Extract the [X, Y] coordinate from the center of the cell holding the provided text.  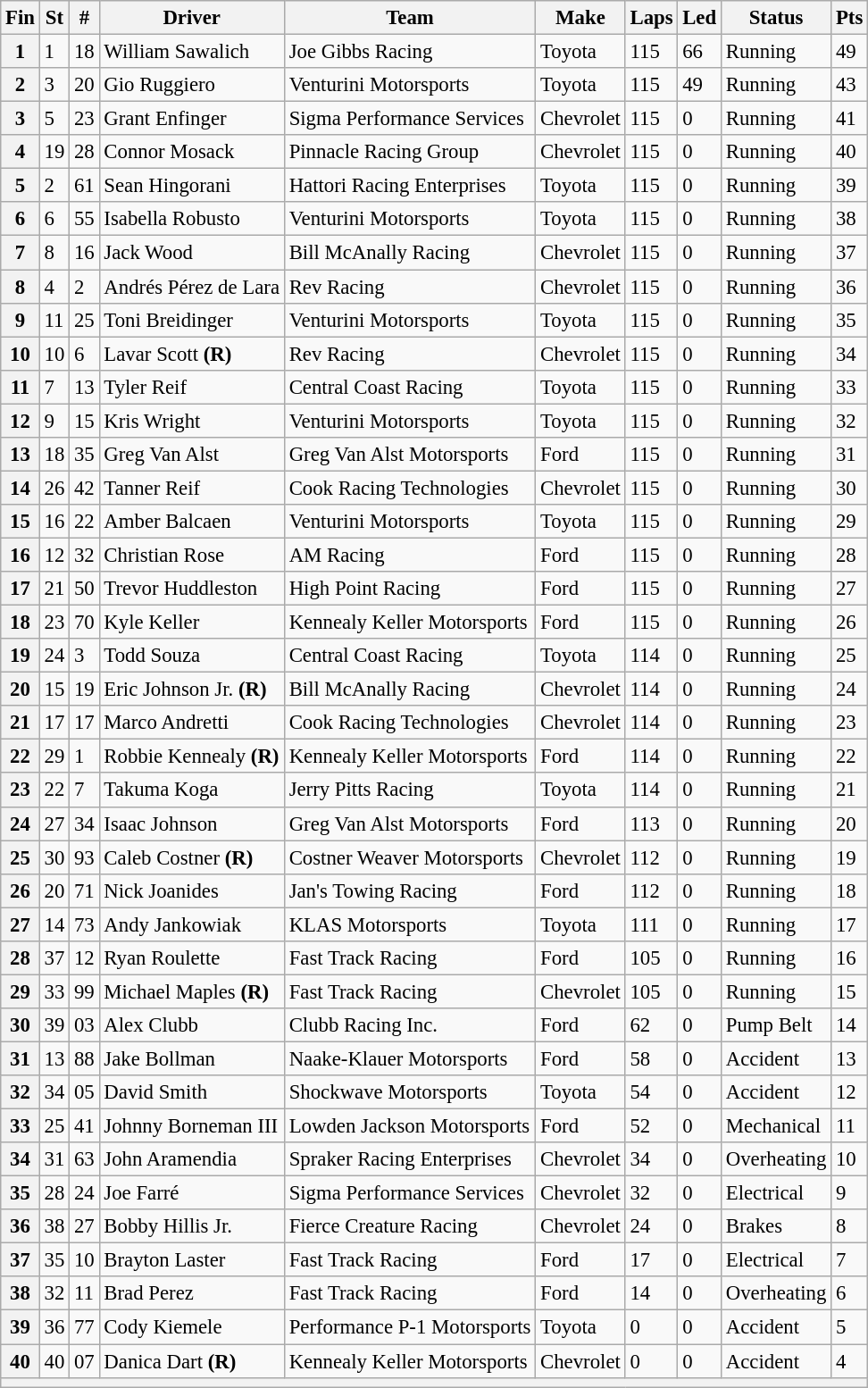
David Smith [191, 1092]
88 [84, 1058]
Jan's Towing Racing [409, 890]
73 [84, 924]
Michael Maples (R) [191, 991]
52 [652, 1126]
Fin [21, 18]
Gio Ruggiero [191, 85]
Spraker Racing Enterprises [409, 1159]
50 [84, 589]
58 [652, 1058]
Jack Wood [191, 253]
Laps [652, 18]
71 [84, 890]
Shockwave Motorsports [409, 1092]
77 [84, 1327]
Grant Enfinger [191, 119]
Kyle Keller [191, 623]
Jake Bollman [191, 1058]
Alex Clubb [191, 1025]
Toni Breidinger [191, 320]
Mechanical [775, 1126]
Amber Balcaen [191, 522]
Bobby Hillis Jr. [191, 1226]
43 [850, 85]
Led [700, 18]
Tyler Reif [191, 387]
Driver [191, 18]
Trevor Huddleston [191, 589]
Isaac Johnson [191, 824]
Naake-Klauer Motorsports [409, 1058]
Nick Joanides [191, 890]
Johnny Borneman III [191, 1126]
Isabella Robusto [191, 219]
55 [84, 219]
66 [700, 52]
99 [84, 991]
63 [84, 1159]
Caleb Costner (R) [191, 857]
Kris Wright [191, 421]
Pinnacle Racing Group [409, 152]
Brakes [775, 1226]
Robbie Kennealy (R) [191, 757]
62 [652, 1025]
Hattori Racing Enterprises [409, 186]
Jerry Pitts Racing [409, 790]
93 [84, 857]
113 [652, 824]
Eric Johnson Jr. (R) [191, 690]
Pump Belt [775, 1025]
70 [84, 623]
# [84, 18]
Danica Dart (R) [191, 1361]
Greg Van Alst [191, 455]
Joe Gibbs Racing [409, 52]
Ryan Roulette [191, 958]
Cody Kiemele [191, 1327]
Team [409, 18]
Pts [850, 18]
Todd Souza [191, 656]
Lavar Scott (R) [191, 354]
Marco Andretti [191, 723]
John Aramendia [191, 1159]
High Point Racing [409, 589]
St [54, 18]
Christian Rose [191, 555]
42 [84, 488]
Joe Farré [191, 1193]
111 [652, 924]
Make [580, 18]
Status [775, 18]
05 [84, 1092]
Sean Hingorani [191, 186]
KLAS Motorsports [409, 924]
Connor Mosack [191, 152]
Brayton Laster [191, 1260]
Performance P-1 Motorsports [409, 1327]
Andrés Pérez de Lara [191, 287]
Costner Weaver Motorsports [409, 857]
Fierce Creature Racing [409, 1226]
07 [84, 1361]
54 [652, 1092]
Andy Jankowiak [191, 924]
61 [84, 186]
03 [84, 1025]
William Sawalich [191, 52]
AM Racing [409, 555]
Lowden Jackson Motorsports [409, 1126]
Clubb Racing Inc. [409, 1025]
Tanner Reif [191, 488]
Takuma Koga [191, 790]
Brad Perez [191, 1294]
